Identify which cell holds the provided text, then report its [X, Y] central coordinate. 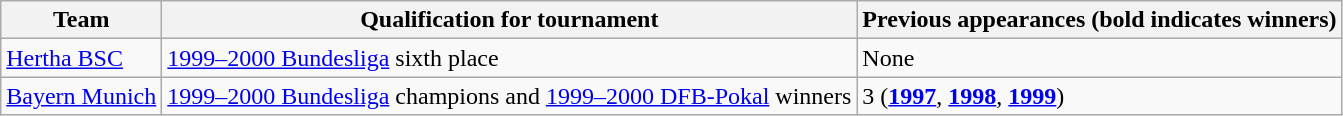
1999–2000 Bundesliga champions and 1999–2000 DFB-Pokal winners [510, 96]
None [1100, 58]
Qualification for tournament [510, 20]
Previous appearances (bold indicates winners) [1100, 20]
Team [82, 20]
Bayern Munich [82, 96]
3 (1997, 1998, 1999) [1100, 96]
Hertha BSC [82, 58]
1999–2000 Bundesliga sixth place [510, 58]
